Scan for the cell matching the given text and deliver its (x, y) coordinate at center. 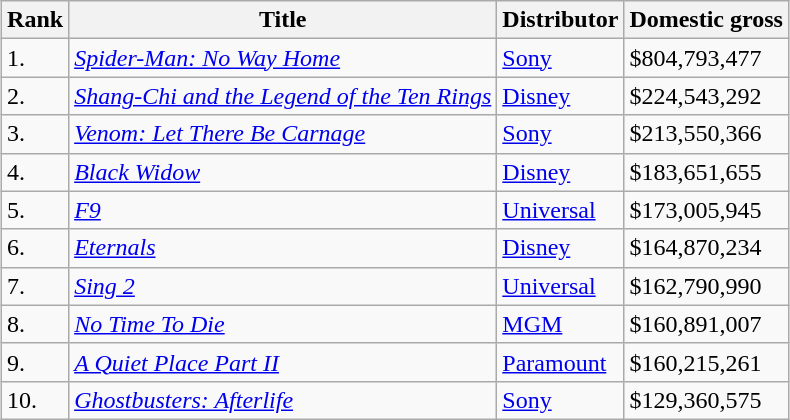
10. (36, 400)
MGM (560, 324)
Rank (36, 20)
A Quiet Place Part II (283, 362)
$224,543,292 (706, 96)
No Time To Die (283, 324)
1. (36, 58)
$213,550,366 (706, 134)
Eternals (283, 248)
$164,870,234 (706, 248)
3. (36, 134)
$129,360,575 (706, 400)
Shang-Chi and the Legend of the Ten Rings (283, 96)
7. (36, 286)
F9 (283, 210)
Paramount (560, 362)
Ghostbusters: Afterlife (283, 400)
2. (36, 96)
5. (36, 210)
8. (36, 324)
Spider-Man: No Way Home (283, 58)
9. (36, 362)
$183,651,655 (706, 172)
Title (283, 20)
Venom: Let There Be Carnage (283, 134)
$804,793,477 (706, 58)
Distributor (560, 20)
Sing 2 (283, 286)
6. (36, 248)
Black Widow (283, 172)
4. (36, 172)
$162,790,990 (706, 286)
$173,005,945 (706, 210)
$160,891,007 (706, 324)
Domestic gross (706, 20)
$160,215,261 (706, 362)
